Pinpoint the cell where the given text exists, returning its [X, Y] midpoint coordinate. 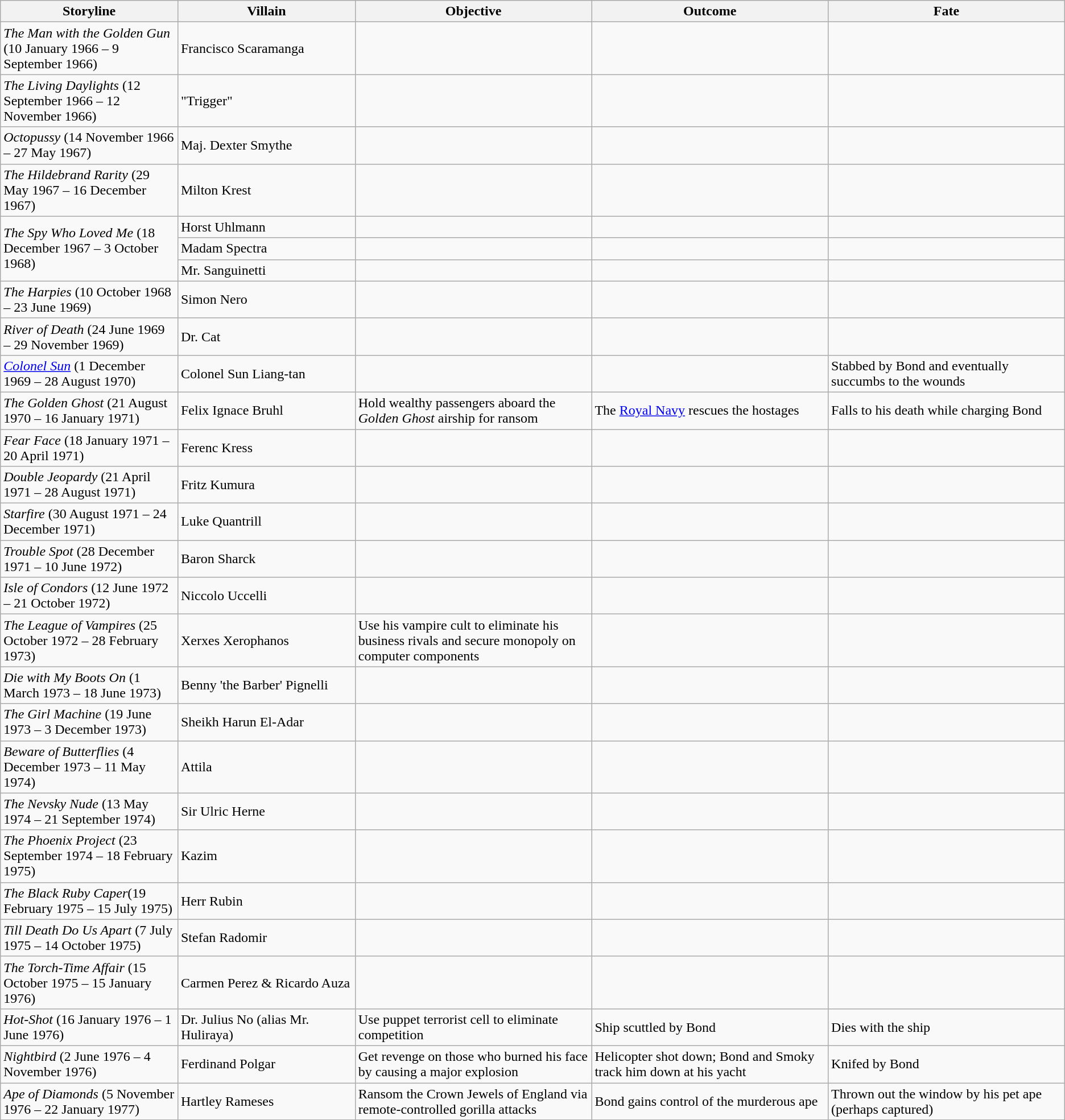
Dr. Cat [266, 337]
Mr. Sanguinetti [266, 270]
Thrown out the window by his pet ape (perhaps captured) [947, 1101]
River of Death (24 June 1969 – 29 November 1969) [89, 337]
Dr. Julius No (alias Mr. Huliraya) [266, 1027]
Beware of Butterflies (4 December 1973 – 11 May 1974) [89, 767]
The Nevsky Nude (13 May 1974 – 21 September 1974) [89, 811]
Trouble Spot (28 December 1971 – 10 June 1972) [89, 559]
Helicopter shot down; Bond and Smoky track him down at his yacht [710, 1064]
Die with My Boots On (1 March 1973 – 18 June 1973) [89, 685]
Benny 'the Barber' Pignelli [266, 685]
Attila [266, 767]
Francisco Scaramanga [266, 48]
Use puppet terrorist cell to eliminate competition [473, 1027]
The Hildebrand Rarity (29 May 1967 – 16 December 1967) [89, 190]
Baron Sharck [266, 559]
Fate [947, 11]
Fear Face (18 January 1971 – 20 April 1971) [89, 447]
Till Death Do Us Apart (7 July 1975 – 14 October 1975) [89, 937]
Stefan Radomir [266, 937]
Ransom the Crown Jewels of England via remote-controlled gorilla attacks [473, 1101]
The Spy Who Loved Me (18 December 1967 – 3 October 1968) [89, 249]
Ship scuttled by Bond [710, 1027]
Fritz Kumura [266, 485]
Sheikh Harun El-Adar [266, 722]
Isle of Condors (12 June 1972 – 21 October 1972) [89, 596]
The Living Daylights (12 September 1966 – 12 November 1966) [89, 101]
Storyline [89, 11]
Madam Spectra [266, 249]
Hold wealthy passengers aboard the Golden Ghost airship for ransom [473, 411]
Ape of Diamonds (5 November 1976 – 22 January 1977) [89, 1101]
Dies with the ship [947, 1027]
Luke Quantrill [266, 522]
Maj. Dexter Smythe [266, 146]
The Torch-Time Affair (15 October 1975 – 15 January 1976) [89, 982]
Colonel Sun (1 December 1969 – 28 August 1970) [89, 373]
Villain [266, 11]
Knifed by Bond [947, 1064]
The Phoenix Project (23 September 1974 – 18 February 1975) [89, 856]
Bond gains control of the murderous ape [710, 1101]
Stabbed by Bond and eventually succumbs to the wounds [947, 373]
The Man with the Golden Gun (10 January 1966 – 9 September 1966) [89, 48]
Hartley Rameses [266, 1101]
Simon Nero [266, 299]
Outcome [710, 11]
"Trigger" [266, 101]
The Royal Navy rescues the hostages [710, 411]
Get revenge on those who burned his face by causing a major explosion [473, 1064]
Sir Ulric Herne [266, 811]
Starfire (30 August 1971 – 24 December 1971) [89, 522]
Ferdinand Polgar [266, 1064]
Hot-Shot (16 January 1976 – 1 June 1976) [89, 1027]
The Golden Ghost (21 August 1970 – 16 January 1971) [89, 411]
Horst Uhlmann [266, 227]
Milton Krest [266, 190]
Double Jeopardy (21 April 1971 – 28 August 1971) [89, 485]
The Girl Machine (19 June 1973 – 3 December 1973) [89, 722]
Kazim [266, 856]
The League of Vampires (25 October 1972 – 28 February 1973) [89, 640]
The Black Ruby Caper(19 February 1975 – 15 July 1975) [89, 901]
The Harpies (10 October 1968 – 23 June 1969) [89, 299]
Falls to his death while charging Bond [947, 411]
Octopussy (14 November 1966 – 27 May 1967) [89, 146]
Colonel Sun Liang-tan [266, 373]
Objective [473, 11]
Carmen Perez & Ricardo Auza [266, 982]
Nightbird (2 June 1976 – 4 November 1976) [89, 1064]
Niccolo Uccelli [266, 596]
Felix Ignace Bruhl [266, 411]
Use his vampire cult to eliminate his business rivals and secure monopoly on computer components [473, 640]
Xerxes Xerophanos [266, 640]
Ferenc Kress [266, 447]
Herr Rubin [266, 901]
